Provide the (x, y) coordinate of the cell's center where the given text is located.  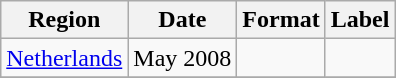
Netherlands (64, 58)
May 2008 (182, 58)
Format (281, 20)
Label (360, 20)
Region (64, 20)
Date (182, 20)
